Scan for the cell matching the given text and deliver its [x, y] coordinate at center. 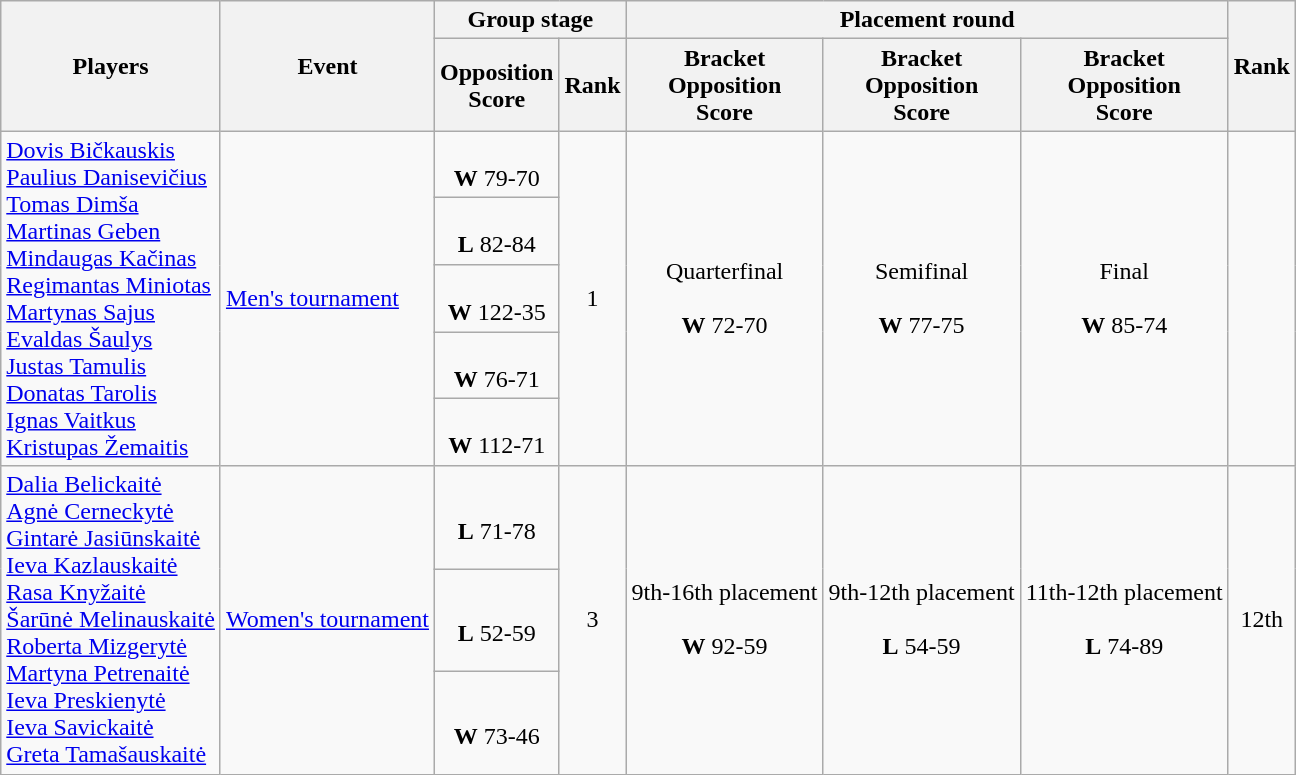
Event [327, 66]
W 79-70 [497, 164]
W 76-71 [497, 366]
Group stage [531, 20]
W 122-35 [497, 298]
3 [592, 620]
L 71-78 [497, 518]
W 112-71 [497, 432]
L 52-59 [497, 620]
9th-12th placementL 54-59 [922, 620]
1 [592, 298]
SemifinalW 77-75 [922, 298]
Men's tournament [327, 298]
QuarterfinalW 72-70 [724, 298]
Placement round [927, 20]
OppositionScore [497, 85]
12th [1262, 620]
Women's tournament [327, 620]
Players [111, 66]
FinalW 85-74 [1124, 298]
W 73-46 [497, 722]
L 82-84 [497, 232]
11th-12th placementL 74-89 [1124, 620]
9th-16th placementW 92-59 [724, 620]
